Extract the [x, y] coordinate from the center of the cell holding the provided text.  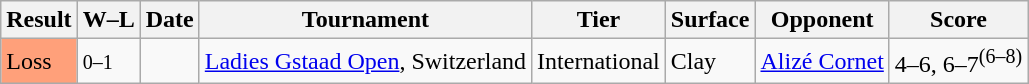
Tier [599, 20]
Ladies Gstaad Open, Switzerland [365, 62]
International [599, 62]
4–6, 6–7(6–8) [958, 62]
Score [958, 20]
Date [170, 20]
0–1 [108, 62]
Alizé Cornet [822, 62]
Clay [710, 62]
Result [39, 20]
Opponent [822, 20]
Surface [710, 20]
W–L [108, 20]
Loss [39, 62]
Tournament [365, 20]
